Return the (x, y) coordinate for the center point of the cell that contains the specified text.  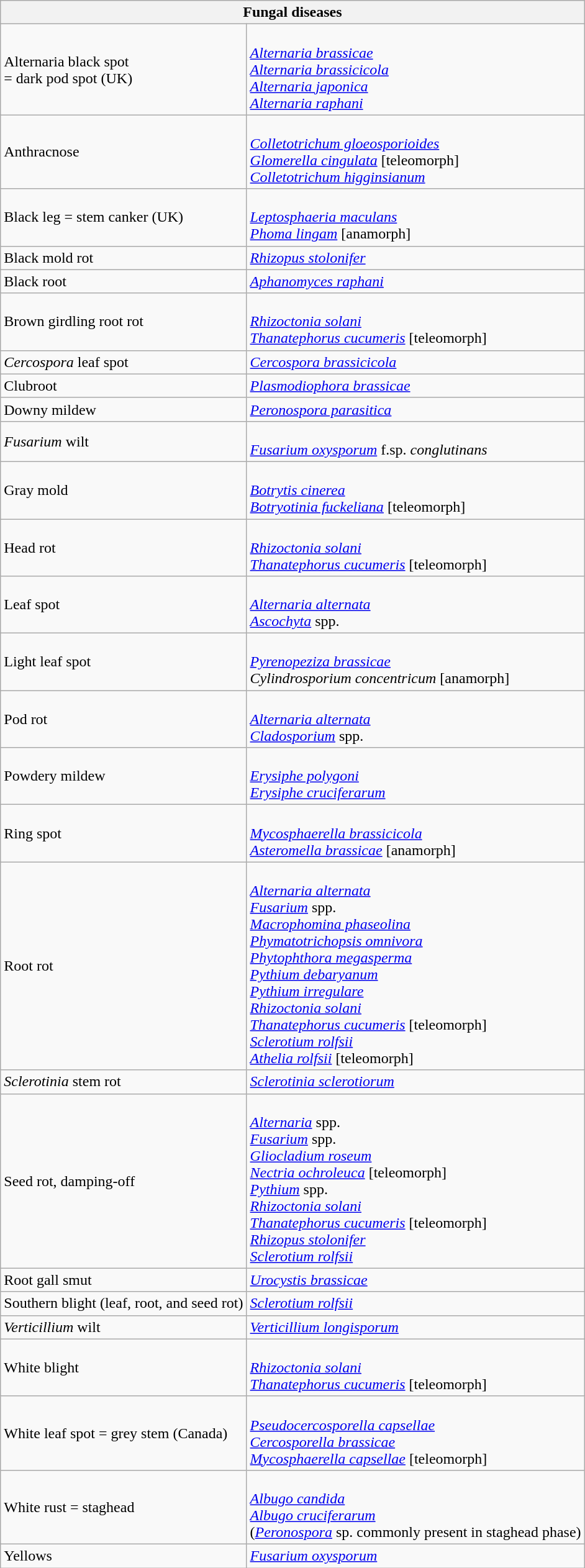
Peronospora parasitica (415, 409)
Aphanomyces raphani (415, 281)
Brown girdling root rot (124, 322)
Anthracnose (124, 152)
Pseudocercosporella capsellae Cercosporella brassicae Mycosphaerella capsellae [teleomorph] (415, 1433)
Light leaf spot (124, 662)
Cercospora brassicicola (415, 362)
Erysiphe polygoni Erysiphe cruciferarum (415, 776)
Verticillium longisporum (415, 1327)
Fusarium wilt (124, 441)
Alternaria brassicae Alternaria brassicicola Alternaria japonica Alternaria raphani (415, 70)
Downy mildew (124, 409)
Black mold rot (124, 258)
Ring spot (124, 833)
Sclerotinia stem rot (124, 1082)
Root rot (124, 966)
Alternaria alternata Cladosporium spp. (415, 719)
Cercospora leaf spot (124, 362)
Fusarium oxysporum (415, 1556)
Colletotrichum gloeosporioides Glomerella cingulata [teleomorph] Colletotrichum higginsianum (415, 152)
Powdery mildew (124, 776)
Yellows (124, 1556)
Root gall smut (124, 1280)
Black root (124, 281)
White rust = staghead (124, 1507)
White leaf spot = grey stem (Canada) (124, 1433)
Clubroot (124, 386)
White blight (124, 1367)
Alternaria alternata Ascochyta spp. (415, 605)
Plasmodiophora brassicae (415, 386)
Fusarium oxysporum f.sp. conglutinans (415, 441)
Verticillium wilt (124, 1327)
Pyrenopeziza brassicae Cylindrosporium concentricum [anamorph] (415, 662)
Leptosphaeria maculans Phoma lingam [anamorph] (415, 217)
Leaf spot (124, 605)
Alternaria black spot = dark pod spot (UK) (124, 70)
Urocystis brassicae (415, 1280)
Botrytis cinerea Botryotinia fuckeliana [teleomorph] (415, 490)
Sclerotinia sclerotiorum (415, 1082)
Sclerotium rolfsii (415, 1303)
Head rot (124, 548)
Mycosphaerella brassicicola Asteromella brassicae [anamorph] (415, 833)
Rhizopus stolonifer (415, 258)
Black leg = stem canker (UK) (124, 217)
Albugo candida Albugo cruciferarum (Peronospora sp. commonly present in staghead phase) (415, 1507)
Pod rot (124, 719)
Seed rot, damping-off (124, 1181)
Gray mold (124, 490)
Southern blight (leaf, root, and seed rot) (124, 1303)
Fungal diseases (292, 12)
